Identify which cell holds the provided text, then report its (x, y) central coordinate. 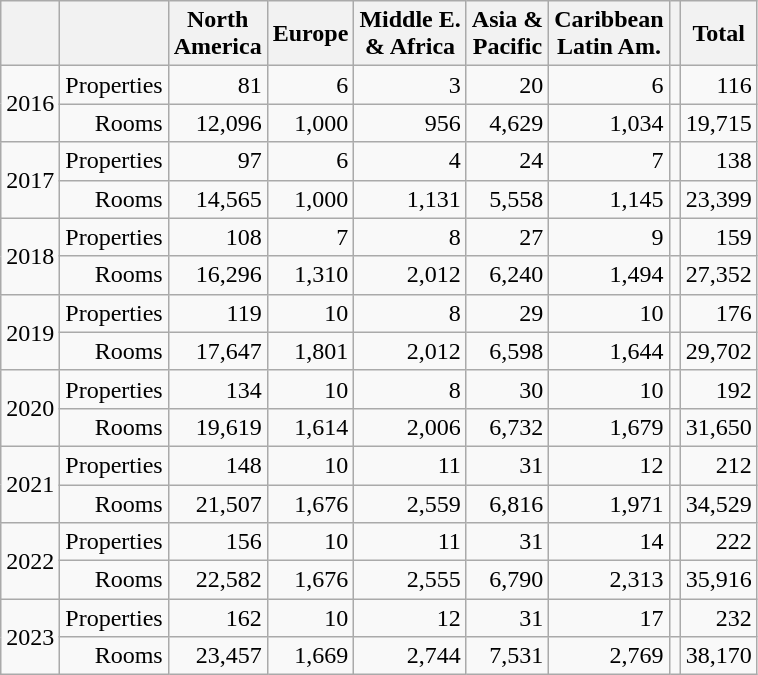
9 (609, 237)
1,131 (410, 199)
2020 (30, 408)
1,801 (310, 351)
2,559 (410, 503)
2023 (30, 637)
3 (410, 85)
2019 (30, 332)
38,170 (718, 656)
21,507 (218, 503)
4,629 (507, 123)
2,313 (609, 580)
116 (718, 85)
27 (507, 237)
1,494 (609, 275)
1,679 (609, 427)
17,647 (218, 351)
CaribbeanLatin Am. (609, 34)
12,096 (218, 123)
134 (218, 389)
2016 (30, 104)
22,582 (218, 580)
14 (609, 542)
Total (718, 34)
2,744 (410, 656)
1,644 (609, 351)
81 (218, 85)
2022 (30, 561)
1,971 (609, 503)
NorthAmerica (218, 34)
159 (718, 237)
176 (718, 313)
Middle E.& Africa (410, 34)
6,790 (507, 580)
1,669 (310, 656)
19,619 (218, 427)
Asia &Pacific (507, 34)
956 (410, 123)
34,529 (718, 503)
148 (218, 465)
1,034 (609, 123)
97 (218, 161)
7,531 (507, 656)
23,457 (218, 656)
27,352 (718, 275)
192 (718, 389)
19,715 (718, 123)
6,240 (507, 275)
156 (218, 542)
2,555 (410, 580)
30 (507, 389)
Europe (310, 34)
24 (507, 161)
2,769 (609, 656)
6,598 (507, 351)
17 (609, 618)
212 (718, 465)
16,296 (218, 275)
1,145 (609, 199)
4 (410, 161)
31,650 (718, 427)
2021 (30, 484)
14,565 (218, 199)
6,816 (507, 503)
5,558 (507, 199)
2,006 (410, 427)
222 (718, 542)
35,916 (718, 580)
1,310 (310, 275)
1,614 (310, 427)
162 (218, 618)
29 (507, 313)
23,399 (718, 199)
232 (718, 618)
2018 (30, 256)
119 (218, 313)
6,732 (507, 427)
29,702 (718, 351)
108 (218, 237)
2017 (30, 180)
20 (507, 85)
138 (718, 161)
